Extract the [x, y] coordinate from the center of the cell holding the provided text.  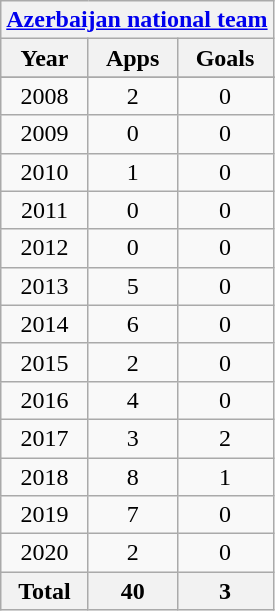
7 [132, 515]
Azerbaijan national team [137, 20]
Apps [132, 58]
2019 [45, 515]
8 [132, 477]
6 [132, 324]
2009 [45, 134]
2018 [45, 477]
2008 [45, 96]
Year [45, 58]
2015 [45, 362]
2010 [45, 172]
2016 [45, 400]
2014 [45, 324]
2011 [45, 210]
2017 [45, 438]
Total [45, 591]
5 [132, 286]
40 [132, 591]
2013 [45, 286]
4 [132, 400]
Goals [225, 58]
2012 [45, 248]
2020 [45, 553]
